Determine the [X, Y] coordinate at the center of the cell enclosing the given text.  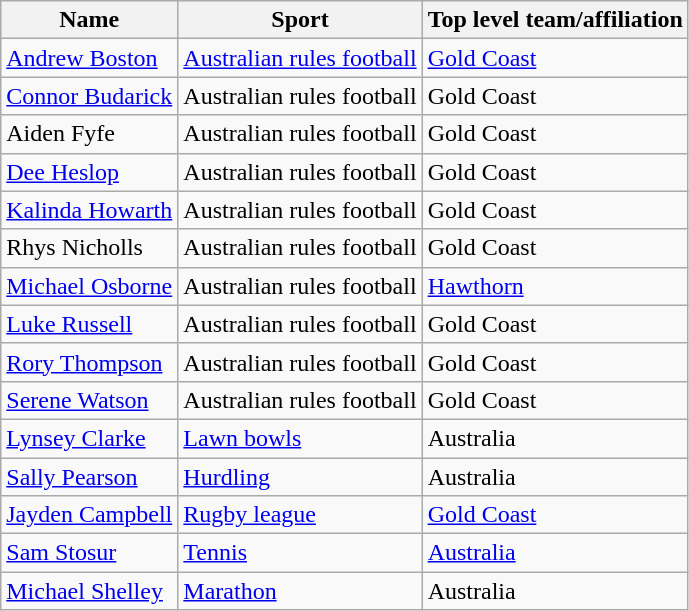
Andrew Boston [90, 58]
Sport [300, 20]
Hurdling [300, 477]
Rhys Nicholls [90, 248]
Connor Budarick [90, 96]
Michael Shelley [90, 591]
Dee Heslop [90, 172]
Kalinda Howarth [90, 210]
Tennis [300, 553]
Hawthorn [555, 286]
Lynsey Clarke [90, 438]
Michael Osborne [90, 286]
Aiden Fyfe [90, 134]
Name [90, 20]
Top level team/affiliation [555, 20]
Rory Thompson [90, 362]
Luke Russell [90, 324]
Jayden Campbell [90, 515]
Marathon [300, 591]
Rugby league [300, 515]
Sally Pearson [90, 477]
Sam Stosur [90, 553]
Serene Watson [90, 400]
Lawn bowls [300, 438]
